Output the [x, y] coordinate of the center of the cell containing the given text.  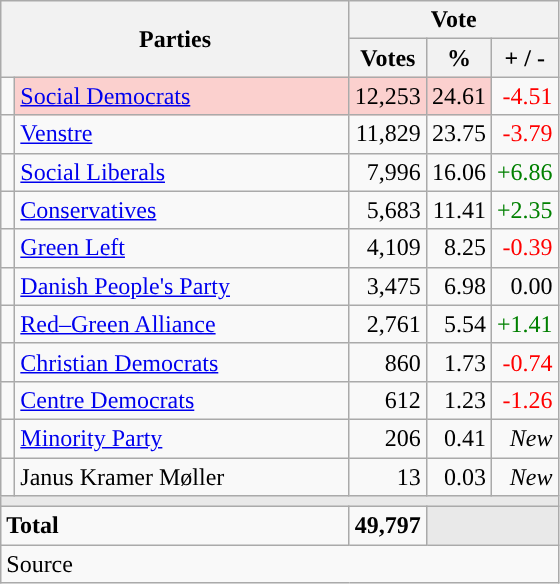
Janus Kramer Møller [182, 477]
Danish People's Party [182, 286]
Green Left [182, 248]
Conservatives [182, 210]
6.98 [458, 286]
2,761 [388, 324]
11,829 [388, 134]
0.41 [458, 438]
5.54 [458, 324]
1.23 [458, 400]
1.73 [458, 362]
24.61 [458, 96]
Parties [176, 39]
0.03 [458, 477]
Vote [454, 20]
4,109 [388, 248]
206 [388, 438]
49,797 [388, 526]
+2.35 [524, 210]
3,475 [388, 286]
8.25 [458, 248]
Votes [388, 58]
Minority Party [182, 438]
11.41 [458, 210]
Source [280, 564]
Social Liberals [182, 172]
Social Democrats [182, 96]
-1.26 [524, 400]
13 [388, 477]
16.06 [458, 172]
Venstre [182, 134]
% [458, 58]
-3.79 [524, 134]
612 [388, 400]
-0.39 [524, 248]
0.00 [524, 286]
+1.41 [524, 324]
Centre Democrats [182, 400]
23.75 [458, 134]
Total [176, 526]
12,253 [388, 96]
-0.74 [524, 362]
+ / - [524, 58]
5,683 [388, 210]
+6.86 [524, 172]
Red–Green Alliance [182, 324]
Christian Democrats [182, 362]
-4.51 [524, 96]
7,996 [388, 172]
860 [388, 362]
